Search for the cell housing the specified text and yield its [x, y] center coordinate. 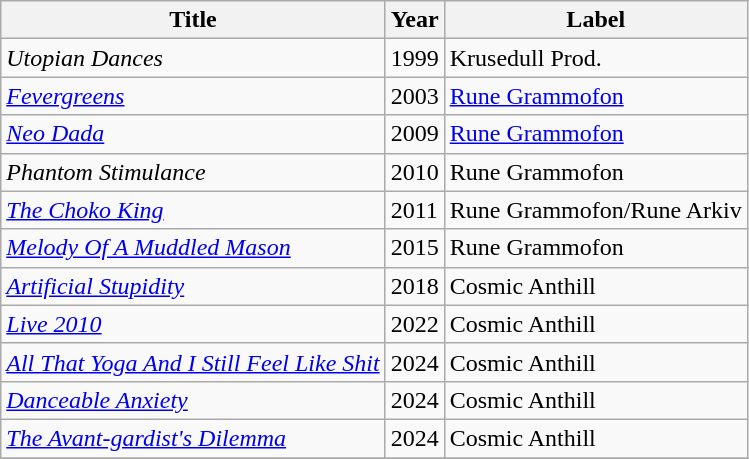
2009 [414, 134]
Label [596, 20]
The Avant-gardist's Dilemma [193, 438]
2011 [414, 210]
1999 [414, 58]
2022 [414, 324]
Danceable Anxiety [193, 400]
Melody Of A Muddled Mason [193, 248]
Title [193, 20]
Krusedull Prod. [596, 58]
Utopian Dances [193, 58]
Year [414, 20]
The Choko King [193, 210]
Artificial Stupidity [193, 286]
Neo Dada [193, 134]
2015 [414, 248]
Rune Grammofon/Rune Arkiv [596, 210]
Fevergreens [193, 96]
Live 2010 [193, 324]
2018 [414, 286]
2003 [414, 96]
Phantom Stimulance [193, 172]
2010 [414, 172]
All That Yoga And I Still Feel Like Shit [193, 362]
